Output the [x, y] coordinate of the center of the cell containing the given text.  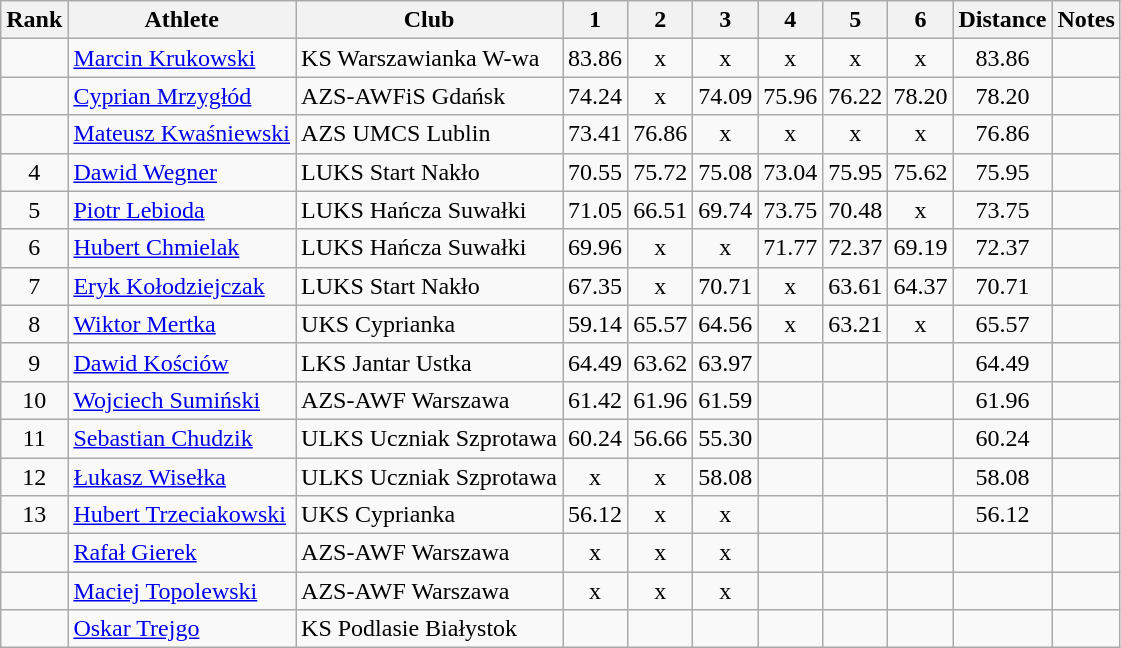
Club [430, 20]
64.56 [726, 324]
69.96 [596, 248]
Mateusz Kwaśniewski [182, 134]
Athlete [182, 20]
Dawid Kościów [182, 362]
63.21 [856, 324]
10 [34, 400]
75.96 [790, 96]
Cyprian Mrzygłód [182, 96]
KS Podlasie Białystok [430, 629]
1 [596, 20]
Łukasz Wisełka [182, 477]
73.41 [596, 134]
7 [34, 286]
75.62 [920, 172]
LKS Jantar Ustka [430, 362]
Notes [1086, 20]
Hubert Chmielak [182, 248]
70.55 [596, 172]
KS Warszawianka W-wa [430, 58]
63.62 [660, 362]
66.51 [660, 210]
Rafał Gierek [182, 553]
Wojciech Sumiński [182, 400]
61.59 [726, 400]
Piotr Lebioda [182, 210]
55.30 [726, 438]
76.22 [856, 96]
11 [34, 438]
75.72 [660, 172]
74.09 [726, 96]
9 [34, 362]
AZS UMCS Lublin [430, 134]
8 [34, 324]
Marcin Krukowski [182, 58]
3 [726, 20]
74.24 [596, 96]
Sebastian Chudzik [182, 438]
56.66 [660, 438]
2 [660, 20]
Dawid Wegner [182, 172]
69.74 [726, 210]
63.97 [726, 362]
Hubert Trzeciakowski [182, 515]
Rank [34, 20]
Eryk Kołodziejczak [182, 286]
Maciej Topolewski [182, 591]
13 [34, 515]
73.04 [790, 172]
Oskar Trejgo [182, 629]
71.05 [596, 210]
67.35 [596, 286]
AZS-AWFiS Gdańsk [430, 96]
64.37 [920, 286]
61.42 [596, 400]
Wiktor Mertka [182, 324]
63.61 [856, 286]
69.19 [920, 248]
75.08 [726, 172]
59.14 [596, 324]
12 [34, 477]
70.48 [856, 210]
71.77 [790, 248]
Distance [1002, 20]
